Find where the given text appears and provide that cell's center as (X, Y) coordinate. 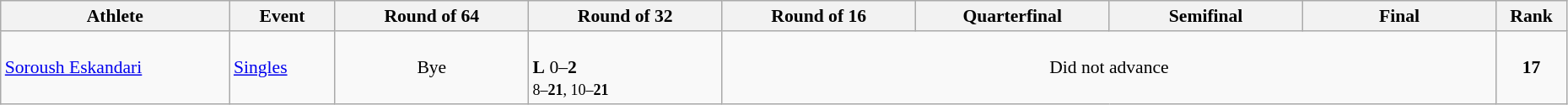
17 (1532, 67)
Event (282, 16)
Semifinal (1206, 16)
Singles (282, 67)
Round of 64 (432, 16)
L 0–28–21, 10–21 (626, 67)
Round of 16 (818, 16)
Soroush Eskandari (115, 67)
Rank (1532, 16)
Did not advance (1109, 67)
Final (1398, 16)
Round of 32 (626, 16)
Bye (432, 67)
Athlete (115, 16)
Quarterfinal (1012, 16)
